For the text-containing cell, return its midpoint in (X, Y) coordinate format. 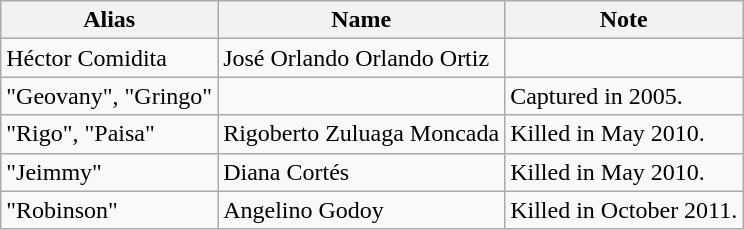
"Geovany", "Gringo" (110, 96)
Rigoberto Zuluaga Moncada (362, 134)
Angelino Godoy (362, 210)
Captured in 2005. (624, 96)
Name (362, 20)
José Orlando Orlando Ortiz (362, 58)
Diana Cortés (362, 172)
Alias (110, 20)
"Robinson" (110, 210)
"Rigo", "Paisa" (110, 134)
Héctor Comidita (110, 58)
"Jeimmy" (110, 172)
Note (624, 20)
Killed in October 2011. (624, 210)
